Return the [x, y] coordinate for the center point of the cell that contains the specified text.  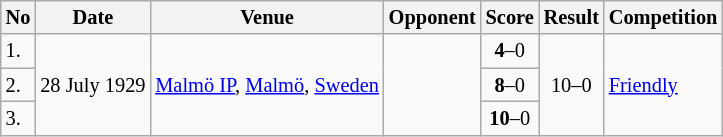
Opponent [432, 17]
3. [18, 118]
1. [18, 51]
Date [92, 17]
8–0 [510, 85]
2. [18, 85]
Competition [663, 17]
Score [510, 17]
Result [572, 17]
Venue [266, 17]
28 July 1929 [92, 84]
Malmö IP, Malmö, Sweden [266, 84]
Friendly [663, 84]
No [18, 17]
4–0 [510, 51]
